Scan for the cell matching the given text and deliver its (x, y) coordinate at center. 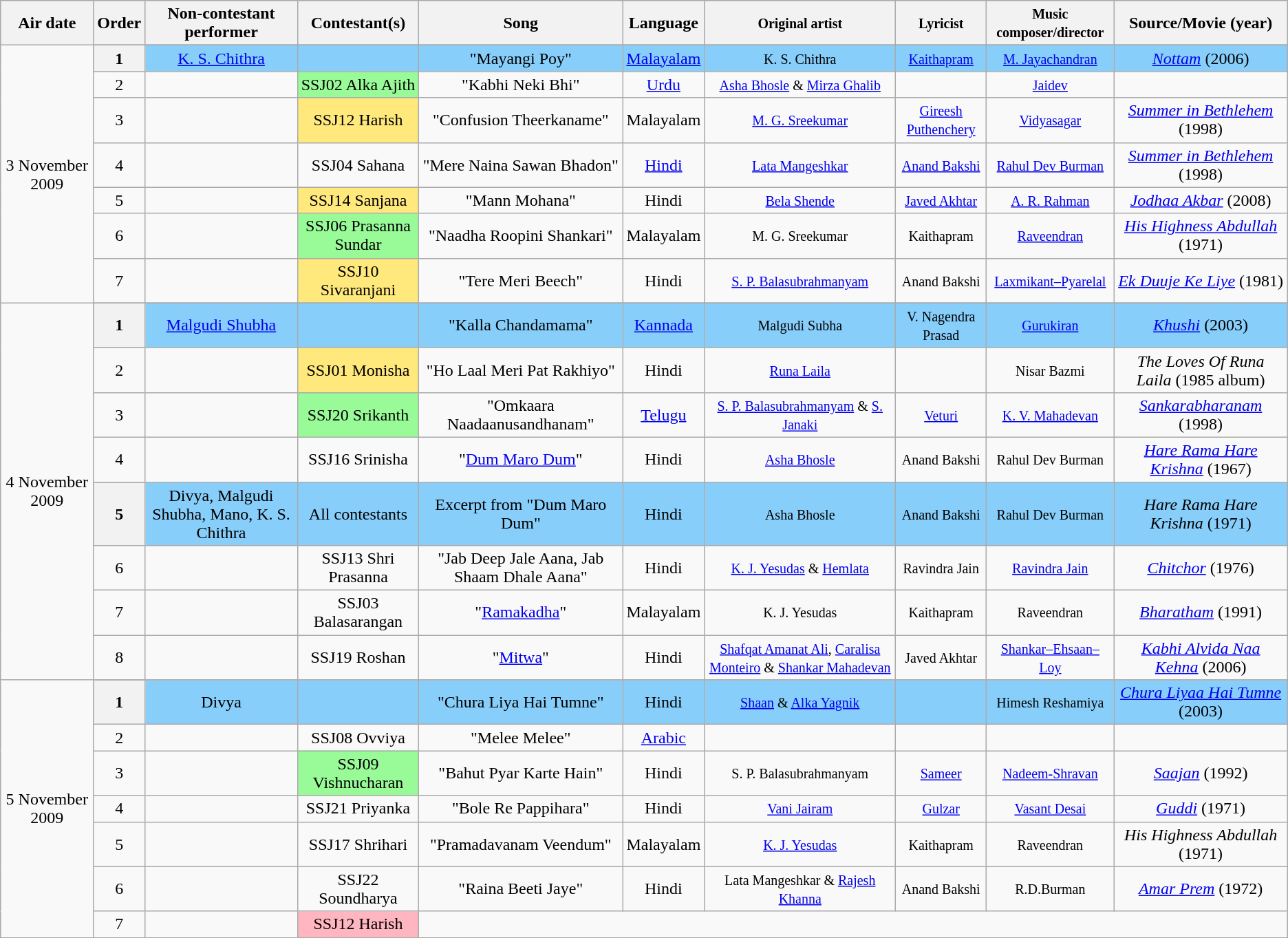
Malgudi Shubha (222, 325)
Excerpt from "Dum Maro Dum" (521, 513)
Runa Laila (800, 370)
M. Jayachandran (1050, 58)
"Melee Melee" (521, 738)
Gireesh Puthenchery (941, 120)
"Confusion Theerkaname" (521, 120)
Guddi (1971) (1201, 809)
Vidyasagar (1050, 120)
"Bahut Pyar Karte Hain" (521, 774)
Urdu (663, 85)
Bela Shende (800, 200)
Lata Mangeshkar (800, 165)
Song (521, 23)
Veturi (941, 414)
Lyricist (941, 23)
"Mann Mohana" (521, 200)
SSJ10 Sivaranjani (358, 281)
Hare Rama Hare Krishna (1971) (1201, 513)
SSJ22 Soundharya (358, 889)
Malgudi Subha (800, 325)
Music composer/director (1050, 23)
Asha Bhosle & Mirza Ghalib (800, 85)
Non-contestant performer (222, 23)
"Omkaara Naadaanusandhanam" (521, 414)
SSJ09 Vishnucharan (358, 774)
"Dum Maro Dum" (521, 460)
SSJ04 Sahana (358, 165)
Kabhi Alvida Naa Kehna (2006) (1201, 658)
Nadeem-Shravan (1050, 774)
Sameer (941, 774)
SSJ08 Ovviya (358, 738)
"Mitwa" (521, 658)
Divya (222, 702)
Contestant(s) (358, 23)
"Pramadavanam Veendum" (521, 844)
"Kabhi Neki Bhi" (521, 85)
SSJ13 Shri Prasanna (358, 568)
Divya, Malgudi Shubha, Mano, K. S. Chithra (222, 513)
"Raina Beeti Jaye" (521, 889)
"Naadha Roopini Shankari" (521, 235)
Shaan & Alka Yagnik (800, 702)
Source/Movie (year) (1201, 23)
SSJ14 Sanjana (358, 200)
"Mere Naina Sawan Bhadon" (521, 165)
Amar Prem (1972) (1201, 889)
SSJ20 Srikanth (358, 414)
3 November 2009 (47, 174)
Laxmikant–Pyarelal (1050, 281)
Lata Mangeshkar & Rajesh Khanna (800, 889)
Jaidev (1050, 85)
Kannada (663, 325)
"Jab Deep Jale Aana, Jab Shaam Dhale Aana" (521, 568)
SSJ16 Srinisha (358, 460)
S. P. Balasubrahmanyam & S. Janaki (800, 414)
"Mayangi Poy" (521, 58)
The Loves Of Runa Laila (1985 album) (1201, 370)
Nisar Bazmi (1050, 370)
"Ho Laal Meri Pat Rakhiyo" (521, 370)
Chitchor (1976) (1201, 568)
"Ramakadha" (521, 612)
SSJ21 Priyanka (358, 809)
Order (120, 23)
Vani Jairam (800, 809)
A. R. Rahman (1050, 200)
8 (120, 658)
Shankar–Ehsaan–Loy (1050, 658)
SSJ02 Alka Ajith (358, 85)
Gurukiran (1050, 325)
Bharatham (1991) (1201, 612)
Air date (47, 23)
K. V. Mahadevan (1050, 414)
K. J. Yesudas & Hemlata (800, 568)
"Bole Re Pappihara" (521, 809)
SSJ06 Prasanna Sundar (358, 235)
SSJ01 Monisha (358, 370)
Chura Liyaa Hai Tumne (2003) (1201, 702)
"Kalla Chandamama" (521, 325)
SSJ19 Roshan (358, 658)
Sankarabharanam (1998) (1201, 414)
Nottam (2006) (1201, 58)
R.D.Burman (1050, 889)
Shafqat Amanat Ali, Caralisa Monteiro & Shankar Mahadevan (800, 658)
Original artist (800, 23)
"Tere Meri Beech" (521, 281)
V. Nagendra Prasad (941, 325)
SSJ03 Balasarangan (358, 612)
Vasant Desai (1050, 809)
4 November 2009 (47, 491)
Khushi (2003) (1201, 325)
Telugu (663, 414)
Himesh Reshamiya (1050, 702)
"Chura Liya Hai Tumne" (521, 702)
SSJ17 Shrihari (358, 844)
Ek Duuje Ke Liye (1981) (1201, 281)
All contestants (358, 513)
Language (663, 23)
5 November 2009 (47, 809)
Gulzar (941, 809)
Saajan (1992) (1201, 774)
Arabic (663, 738)
Jodhaa Akbar (2008) (1201, 200)
Hare Rama Hare Krishna (1967) (1201, 460)
